From the cell containing the given text, extract its center point as (x, y) coordinate. 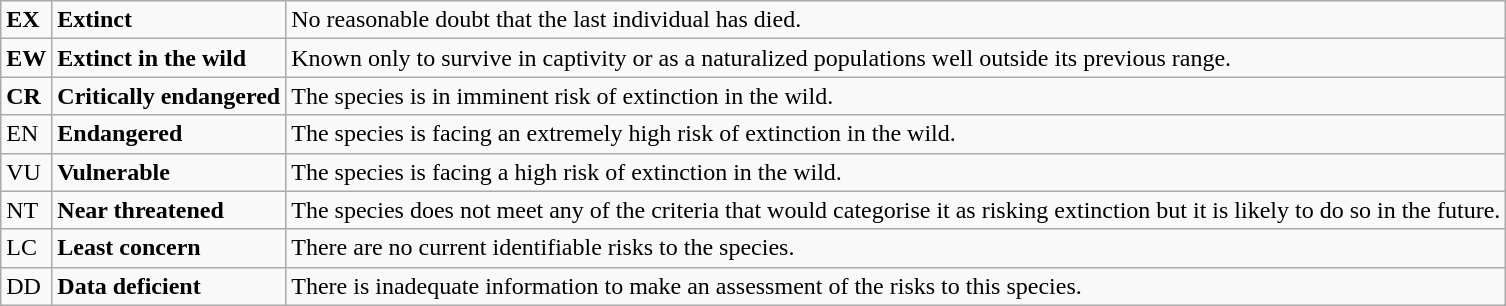
Endangered (169, 134)
Extinct in the wild (169, 58)
LC (26, 248)
Known only to survive in captivity or as a naturalized populations well outside its previous range. (896, 58)
NT (26, 210)
There is inadequate information to make an assessment of the risks to this species. (896, 286)
EN (26, 134)
Extinct (169, 20)
Data deficient (169, 286)
Near threatened (169, 210)
Vulnerable (169, 172)
Least concern (169, 248)
EX (26, 20)
EW (26, 58)
The species is facing a high risk of extinction in the wild. (896, 172)
The species is facing an extremely high risk of extinction in the wild. (896, 134)
VU (26, 172)
Critically endangered (169, 96)
The species is in imminent risk of extinction in the wild. (896, 96)
The species does not meet any of the criteria that would categorise it as risking extinction but it is likely to do so in the future. (896, 210)
No reasonable doubt that the last individual has died. (896, 20)
CR (26, 96)
There are no current identifiable risks to the species. (896, 248)
DD (26, 286)
